Return the (x, y) coordinate for the center point of the cell that contains the specified text.  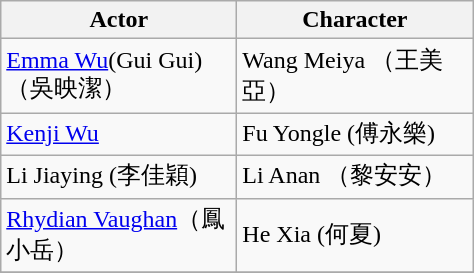
He Xia (何夏) (355, 235)
Emma Wu(Gui Gui)（吳映潔） (119, 76)
Character (355, 20)
Li Jiaying (李佳穎) (119, 176)
Fu Yongle (傅永樂) (355, 134)
Rhydian Vaughan（鳳小岳） (119, 235)
Actor (119, 20)
Li Anan （黎安安） (355, 176)
Wang Meiya （王美亞） (355, 76)
Kenji Wu (119, 134)
